Extract the [x, y] coordinate from the center of the cell holding the provided text.  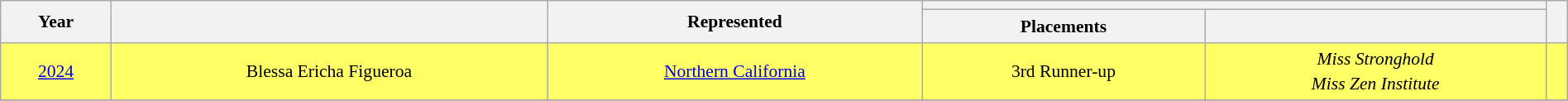
2024 [56, 71]
Placements [1064, 26]
3rd Runner-up [1064, 71]
Year [56, 22]
Miss StrongholdMiss Zen Institute [1376, 71]
Represented [735, 22]
Blessa Ericha Figueroa [329, 71]
Northern California [735, 71]
